Detect which cell encompasses the target text, then output its (x, y) center coordinate. 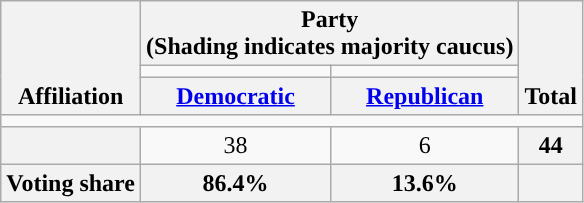
Democratic (236, 96)
Republican (425, 96)
86.4% (236, 183)
13.6% (425, 183)
Affiliation (71, 58)
38 (236, 145)
Voting share (71, 183)
6 (425, 145)
Party (Shading indicates majority caucus) (330, 34)
44 (551, 145)
Total (551, 58)
